Return the (X, Y) coordinate for the center point of the cell that contains the specified text.  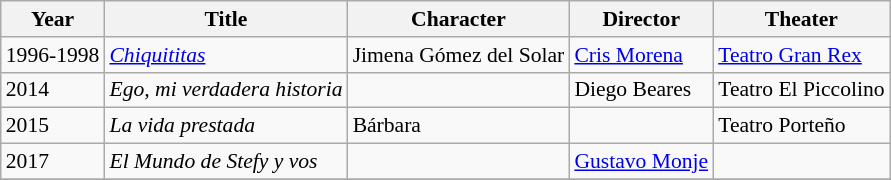
1996-1998 (53, 55)
Teatro Gran Rex (801, 55)
El Mundo de Stefy y vos (226, 162)
Cris Morena (641, 55)
La vida prestada (226, 126)
Character (459, 19)
2017 (53, 162)
Director (641, 19)
Gustavo Monje (641, 162)
Jimena Gómez del Solar (459, 55)
Diego Beares (641, 90)
Bárbara (459, 126)
Teatro El Piccolino (801, 90)
Title (226, 19)
Theater (801, 19)
Teatro Porteño (801, 126)
2014 (53, 90)
Year (53, 19)
2015 (53, 126)
Chiquititas (226, 55)
Ego, mi verdadera historia (226, 90)
